Locate the cell with the specified text and output its (X, Y) center coordinate. 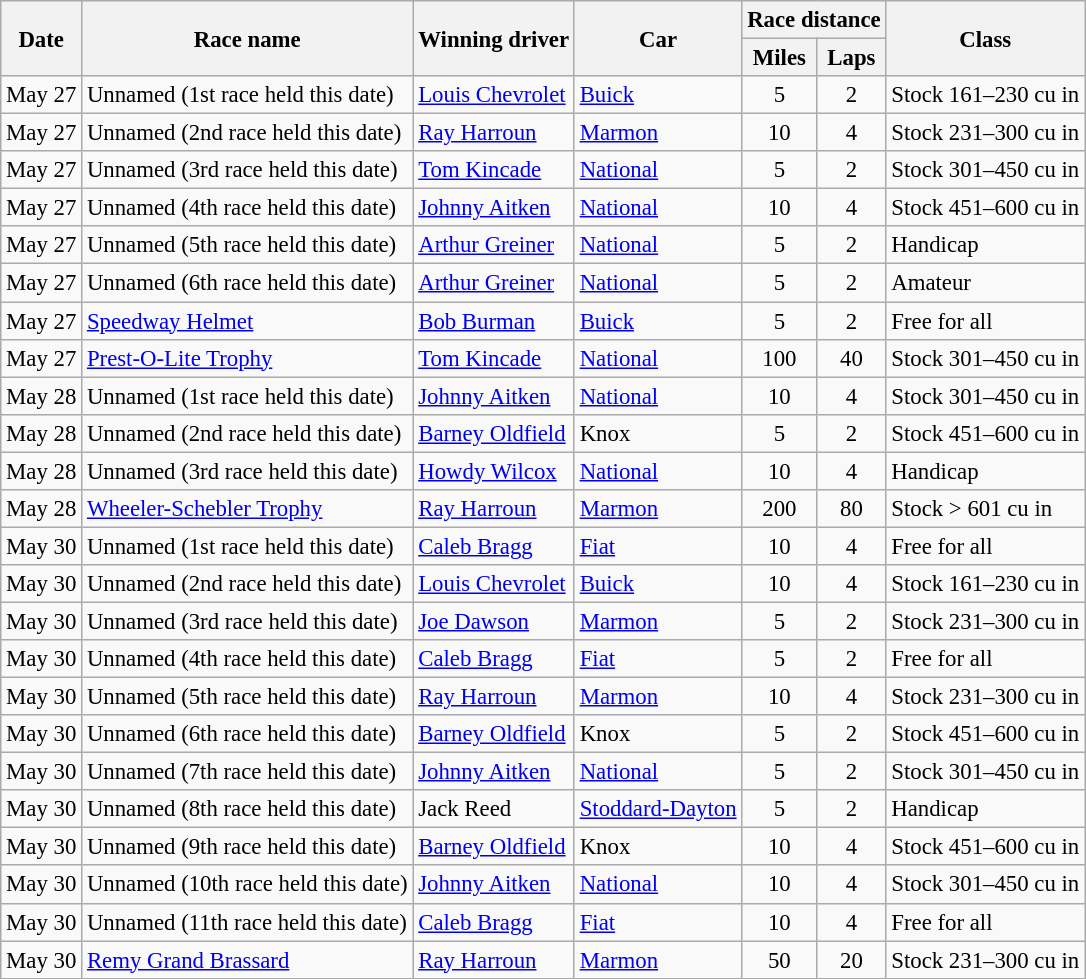
Race name (248, 38)
Prest-O-Lite Trophy (248, 358)
Car (658, 38)
Class (986, 38)
Unnamed (8th race held this date) (248, 809)
Wheeler-Schebler Trophy (248, 509)
200 (780, 509)
Stock > 601 cu in (986, 509)
Amateur (986, 283)
Date (42, 38)
80 (852, 509)
Race distance (814, 20)
Speedway Helmet (248, 321)
20 (852, 960)
Laps (852, 58)
Unnamed (11th race held this date) (248, 922)
Bob Burman (494, 321)
Unnamed (7th race held this date) (248, 772)
Howdy Wilcox (494, 471)
Miles (780, 58)
Winning driver (494, 38)
Unnamed (9th race held this date) (248, 847)
40 (852, 358)
Joe Dawson (494, 621)
Unnamed (10th race held this date) (248, 885)
Stoddard-Dayton (658, 809)
50 (780, 960)
Jack Reed (494, 809)
Remy Grand Brassard (248, 960)
100 (780, 358)
